Scan for the cell matching the given text and deliver its [x, y] coordinate at center. 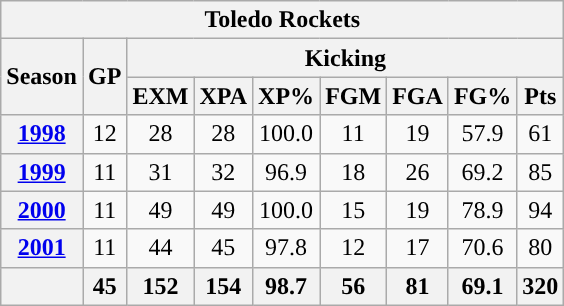
XP% [286, 96]
98.7 [286, 286]
85 [540, 172]
GP [104, 77]
15 [354, 210]
Kicking [346, 58]
32 [224, 172]
70.6 [482, 248]
57.9 [482, 134]
Toledo Rockets [282, 20]
80 [540, 248]
81 [418, 286]
18 [354, 172]
154 [224, 286]
FGM [354, 96]
17 [418, 248]
69.1 [482, 286]
EXM [160, 96]
78.9 [482, 210]
XPA [224, 96]
61 [540, 134]
152 [160, 286]
26 [418, 172]
2000 [42, 210]
44 [160, 248]
Season [42, 77]
96.9 [286, 172]
1998 [42, 134]
31 [160, 172]
FGA [418, 96]
320 [540, 286]
56 [354, 286]
Pts [540, 96]
97.8 [286, 248]
2001 [42, 248]
1999 [42, 172]
FG% [482, 96]
69.2 [482, 172]
94 [540, 210]
